For the text-containing cell, return its midpoint in (X, Y) coordinate format. 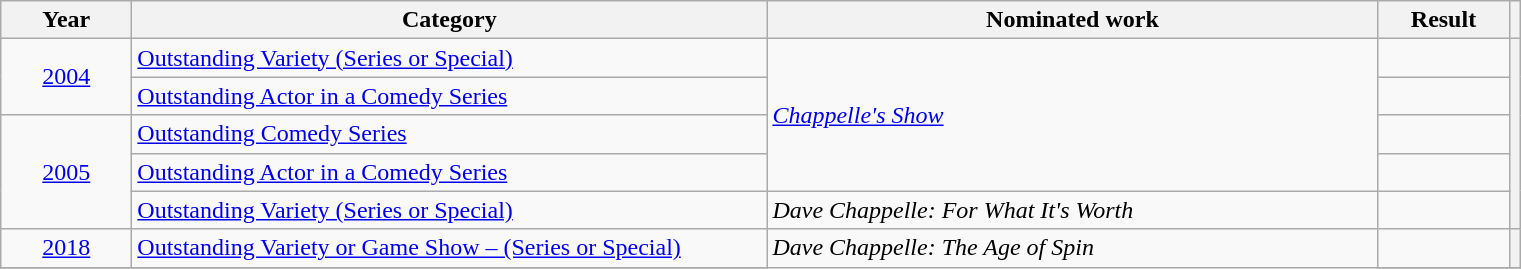
Outstanding Variety or Game Show – (Series or Special) (450, 248)
Dave Chappelle: The Age of Spin (1072, 248)
Year (66, 20)
Nominated work (1072, 20)
Result (1444, 20)
Category (450, 20)
2018 (66, 248)
Dave Chappelle: For What It's Worth (1072, 210)
Chappelle's Show (1072, 115)
Outstanding Comedy Series (450, 134)
2005 (66, 172)
2004 (66, 77)
